From the cell containing the given text, extract its center point as (x, y) coordinate. 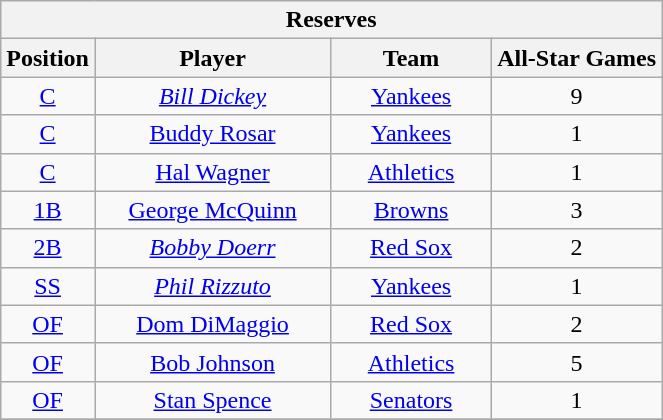
3 (577, 210)
Senators (412, 400)
Dom DiMaggio (212, 324)
Reserves (332, 20)
Bobby Doerr (212, 248)
All-Star Games (577, 58)
1B (48, 210)
Phil Rizzuto (212, 286)
Team (412, 58)
Stan Spence (212, 400)
Bob Johnson (212, 362)
SS (48, 286)
George McQuinn (212, 210)
9 (577, 96)
2B (48, 248)
Bill Dickey (212, 96)
5 (577, 362)
Buddy Rosar (212, 134)
Player (212, 58)
Browns (412, 210)
Hal Wagner (212, 172)
Position (48, 58)
